Output the [X, Y] coordinate of the center of the cell containing the given text.  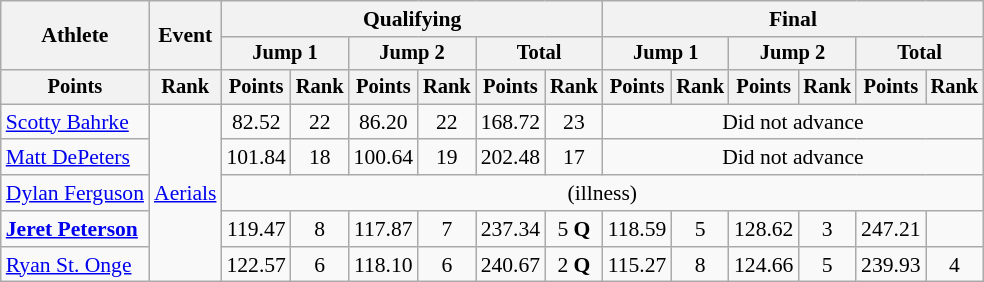
Qualifying [412, 19]
Final [793, 19]
119.47 [256, 229]
Matt DePeters [75, 158]
Dylan Ferguson [75, 193]
5 Q [574, 229]
8 [320, 229]
118.59 [638, 229]
101.84 [256, 158]
202.48 [510, 158]
(illness) [602, 193]
7 [447, 229]
100.64 [384, 158]
Scotty Bahrke [75, 122]
23 [574, 122]
237.34 [510, 229]
17 [574, 158]
247.21 [890, 229]
18 [320, 158]
168.72 [510, 122]
82.52 [256, 122]
117.87 [384, 229]
Jeret Peterson [75, 229]
128.62 [764, 229]
Athlete [75, 36]
86.20 [384, 122]
19 [447, 158]
3 [827, 229]
Event [185, 36]
5 [700, 229]
Aerials [185, 193]
